For the text-containing cell, return its midpoint in (x, y) coordinate format. 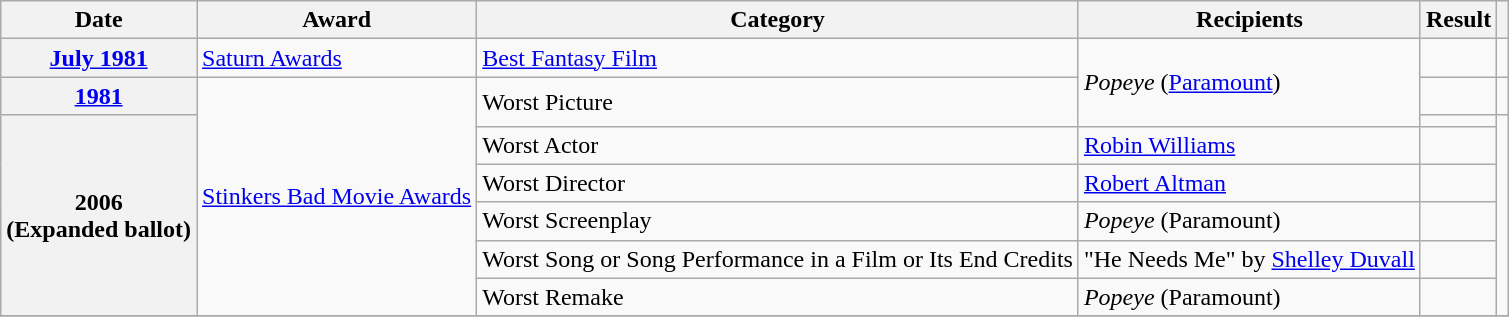
Robert Altman (1249, 183)
2006(Expanded ballot) (99, 216)
Recipients (1249, 20)
Saturn Awards (337, 58)
Date (99, 20)
Worst Song or Song Performance in a Film or Its End Credits (778, 259)
July 1981 (99, 58)
1981 (99, 96)
Worst Screenplay (778, 221)
Award (337, 20)
Worst Picture (778, 102)
Worst Remake (778, 297)
Best Fantasy Film (778, 58)
Worst Actor (778, 145)
Category (778, 20)
Worst Director (778, 183)
"He Needs Me" by Shelley Duvall (1249, 259)
Robin Williams (1249, 145)
Stinkers Bad Movie Awards (337, 196)
Result (1458, 20)
